Identify which cell holds the provided text, then report its (x, y) central coordinate. 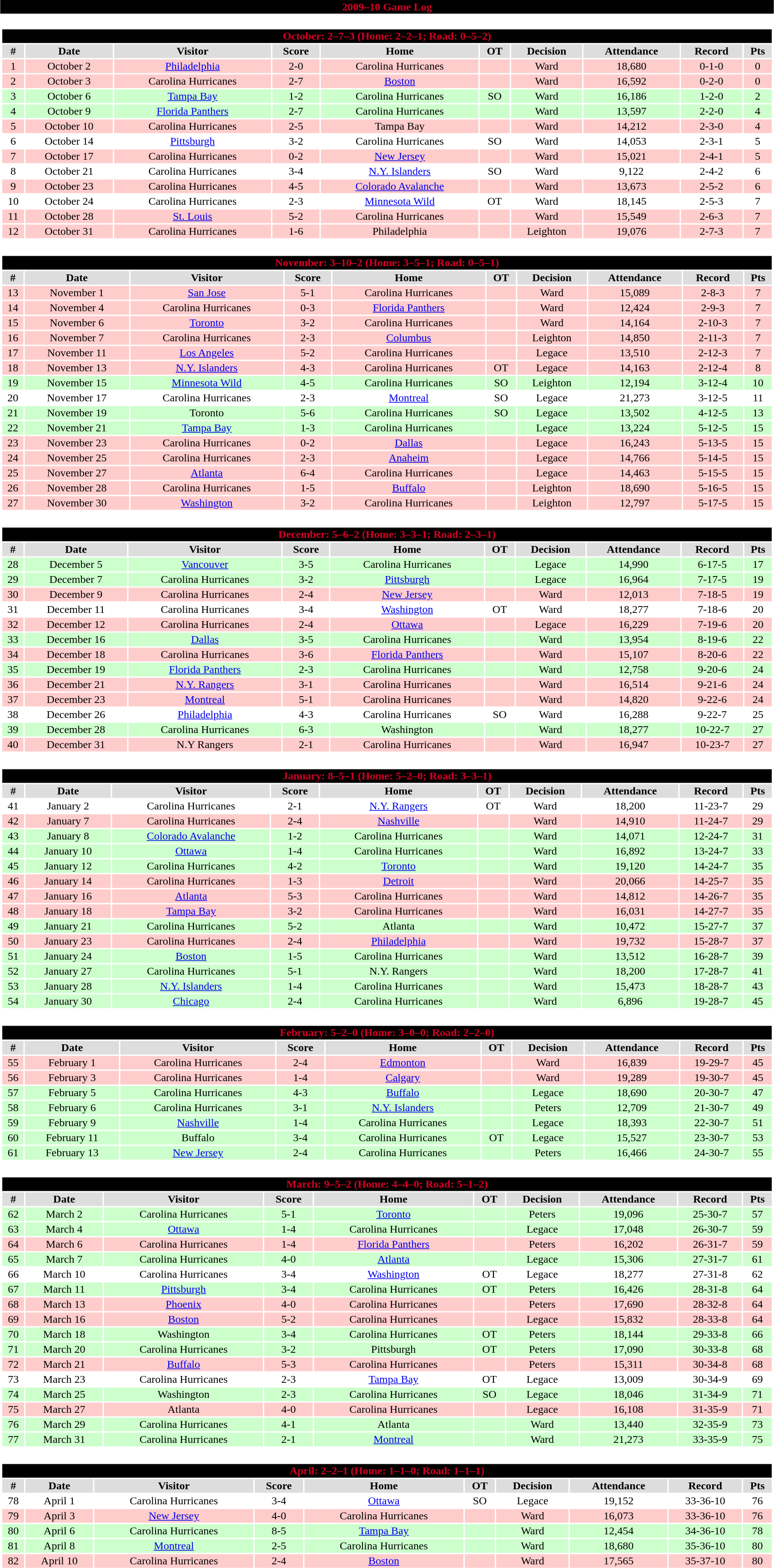
December 26 (75, 715)
12,709 (632, 1108)
16,243 (635, 443)
February 3 (72, 1078)
16,947 (633, 745)
April 1 (59, 1501)
16,202 (628, 1244)
34-36-10 (705, 1531)
44 (13, 851)
14,850 (635, 338)
6-17-5 (712, 565)
8-5 (279, 1531)
14,053 (631, 142)
12,194 (635, 383)
13,510 (635, 353)
March 7 (64, 1259)
2-10-3 (713, 323)
October 14 (69, 142)
1-2-0 (712, 96)
13-24-7 (711, 851)
October 3 (69, 81)
13,009 (628, 1379)
8-20-6 (712, 655)
12,797 (635, 503)
15,473 (630, 986)
15,527 (632, 1138)
19,152 (618, 1501)
April 8 (59, 1546)
14-26-7 (711, 896)
74 (13, 1395)
February 1 (72, 1062)
17-28-7 (711, 971)
30-33-8 (710, 1349)
April 10 (59, 1561)
18,046 (628, 1395)
82 (13, 1561)
2-12-3 (713, 353)
14-25-7 (711, 881)
November 13 (76, 368)
16,426 (628, 1289)
Edmonton (403, 1062)
2-0 (296, 66)
79 (13, 1516)
27-31-7 (710, 1259)
30 (13, 595)
5-12-5 (713, 428)
2-7-3 (712, 232)
March 20 (64, 1349)
63 (13, 1229)
18 (13, 368)
0-2-0 (712, 81)
January 28 (68, 986)
32-35-9 (710, 1425)
6-4 (308, 473)
16,964 (633, 579)
5-17-5 (713, 503)
54 (13, 1001)
19,096 (628, 1214)
0-3 (308, 308)
30-34-9 (710, 1379)
12,013 (633, 595)
18,145 (631, 202)
St. Louis (192, 216)
14,820 (633, 699)
2-3-1 (712, 142)
Anaheim (409, 458)
14,163 (635, 368)
9,122 (631, 172)
October 17 (69, 156)
35-37-10 (705, 1561)
2-12-4 (713, 368)
14,910 (630, 821)
72 (13, 1365)
November 19 (76, 413)
0-1-0 (712, 66)
March 2 (64, 1214)
October 2 (69, 66)
December 21 (75, 685)
13,224 (635, 428)
December 23 (75, 699)
November 30 (76, 503)
34 (13, 655)
4-12-5 (713, 413)
16 (13, 338)
5-13-5 (713, 443)
14,812 (630, 896)
November 4 (76, 308)
2-4-1 (712, 156)
N.Y Rangers (205, 745)
16,186 (631, 96)
16,229 (633, 625)
16,592 (631, 81)
14 (13, 308)
10,472 (630, 926)
Columbus (409, 338)
3-12-5 (713, 398)
70 (13, 1335)
48 (13, 911)
1 (13, 66)
November 1 (76, 293)
19-30-7 (711, 1078)
April 6 (59, 1531)
April: 2–2–1 (Home: 1–1–0; Road: 1–1–1) (387, 1471)
18,144 (628, 1335)
October 9 (69, 111)
15,311 (628, 1365)
16-28-7 (711, 956)
December 19 (75, 669)
14-24-7 (711, 866)
January: 8–5–1 (Home: 5–2–0; Road: 3–3–1) (387, 776)
17,048 (628, 1229)
13,673 (631, 186)
14-27-7 (711, 911)
7-18-5 (712, 595)
29-33-8 (710, 1335)
16,839 (632, 1062)
February 13 (72, 1153)
15,107 (633, 655)
12,454 (618, 1531)
16,514 (633, 685)
15,832 (628, 1319)
23 (13, 443)
20-30-7 (711, 1093)
50 (13, 941)
March 18 (64, 1335)
February 11 (72, 1138)
12,758 (633, 669)
27-31-8 (710, 1275)
October 6 (69, 96)
38 (13, 715)
December 7 (75, 579)
2-3-0 (712, 126)
67 (13, 1289)
52 (13, 971)
October 31 (69, 232)
Chicago (191, 1001)
January 18 (68, 911)
8-19-6 (712, 639)
Phoenix (184, 1305)
32 (13, 625)
3 (13, 96)
4-2 (295, 866)
5-16-5 (713, 488)
5-14-5 (713, 458)
November 7 (76, 338)
28-31-8 (710, 1289)
3-6 (306, 655)
March 29 (64, 1425)
December 5 (75, 565)
October 24 (69, 202)
9 (13, 186)
2009–10 Game Log (387, 7)
58 (13, 1108)
January 30 (68, 1001)
2-9-3 (713, 308)
17,565 (618, 1561)
15-27-7 (711, 926)
16,073 (618, 1516)
Calgary (403, 1078)
January 21 (68, 926)
13,597 (631, 111)
15,089 (635, 293)
March 11 (64, 1289)
9-22-6 (712, 699)
November 11 (76, 353)
19-29-7 (711, 1062)
2-6-3 (712, 216)
January 7 (68, 821)
October: 2–7–3 (Home: 2–2–1; Road: 0–5–2) (387, 36)
2-5-3 (712, 202)
16,108 (628, 1409)
12 (13, 232)
March 31 (64, 1439)
19,732 (630, 941)
6,896 (630, 1001)
6-3 (306, 729)
November 28 (76, 488)
65 (13, 1259)
March 4 (64, 1229)
November 27 (76, 473)
Vancouver (205, 565)
January 27 (68, 971)
March 27 (64, 1409)
March 21 (64, 1365)
26-31-7 (710, 1244)
Los Angeles (207, 353)
12,424 (635, 308)
17,090 (628, 1349)
February 5 (72, 1093)
December 31 (75, 745)
March 23 (64, 1379)
16,892 (630, 851)
2-8-3 (713, 293)
23-30-7 (711, 1138)
December 18 (75, 655)
26-30-7 (710, 1229)
81 (13, 1546)
November: 3–10–2 (Home: 3–5–1; Road: 0–5–1) (387, 263)
10-22-7 (712, 729)
2-4-2 (712, 172)
16,031 (630, 911)
October 21 (69, 172)
15,549 (631, 216)
16,288 (633, 715)
January 10 (68, 851)
25-30-7 (710, 1214)
24-30-7 (711, 1153)
77 (13, 1439)
November 15 (76, 383)
November 23 (76, 443)
February 9 (72, 1123)
March 25 (64, 1395)
31-34-9 (710, 1395)
42 (13, 821)
14,212 (631, 126)
March 6 (64, 1244)
14,463 (635, 473)
30-34-8 (710, 1365)
1-6 (296, 232)
19,076 (631, 232)
26 (13, 488)
5-15-5 (713, 473)
7-19-6 (712, 625)
November 25 (76, 458)
15,306 (628, 1259)
4-1 (288, 1425)
40 (13, 745)
December: 5–6–2 (Home: 3–3–1; Road: 2–3–1) (387, 535)
February 6 (72, 1108)
16,466 (632, 1153)
35-36-10 (705, 1546)
14,766 (635, 458)
56 (13, 1078)
46 (13, 881)
November 17 (76, 398)
18-28-7 (711, 986)
January 16 (68, 896)
21-30-7 (711, 1108)
March: 9–5–2 (Home: 4–4–0; Road: 5–1–2) (387, 1184)
October 23 (69, 186)
2-11-3 (713, 338)
19,289 (632, 1078)
21 (13, 413)
19-28-7 (711, 1001)
2-2-0 (712, 111)
10-23-7 (712, 745)
December 28 (75, 729)
28-33-8 (710, 1319)
14,071 (630, 836)
November 21 (76, 428)
13,954 (633, 639)
December 11 (75, 609)
20,066 (630, 881)
18,393 (632, 1123)
2-5-2 (712, 186)
November 6 (76, 323)
January 14 (68, 881)
January 23 (68, 941)
31-35-9 (710, 1409)
January 8 (68, 836)
March 13 (64, 1305)
April 3 (59, 1516)
Detroit (398, 881)
11-24-7 (711, 821)
San Jose (207, 293)
22-30-7 (711, 1123)
3-12-4 (713, 383)
7-17-5 (712, 579)
October 28 (69, 216)
9-20-6 (712, 669)
13,502 (635, 413)
28 (13, 565)
60 (13, 1138)
13,512 (630, 956)
5-6 (308, 413)
28-32-8 (710, 1305)
January 2 (68, 806)
33-35-9 (710, 1439)
October 10 (69, 126)
11-23-7 (711, 806)
March 16 (64, 1319)
19,120 (630, 866)
January 12 (68, 866)
14,164 (635, 323)
December 16 (75, 639)
9-21-6 (712, 685)
15,021 (631, 156)
February: 5–2–0 (Home: 3–0–0; Road: 2–2–0) (387, 1032)
17,690 (628, 1305)
December 9 (75, 595)
14,990 (633, 565)
December 12 (75, 625)
15-28-7 (711, 941)
12-24-7 (711, 836)
March 10 (64, 1275)
36 (13, 685)
9-22-7 (712, 715)
13,440 (628, 1425)
January 24 (68, 956)
7-18-6 (712, 609)
